Pinpoint the cell where the given text exists, returning its [x, y] midpoint coordinate. 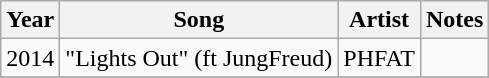
PHFAT [380, 58]
Artist [380, 20]
Song [199, 20]
"Lights Out" (ft JungFreud) [199, 58]
Notes [454, 20]
2014 [30, 58]
Year [30, 20]
